Provide the (x, y) coordinate of the cell's center where the given text is located.  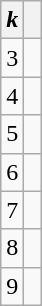
7 (12, 210)
4 (12, 96)
5 (12, 134)
3 (12, 58)
k (12, 20)
8 (12, 248)
6 (12, 172)
9 (12, 286)
